Extract the (x, y) coordinate from the center of the cell holding the provided text.  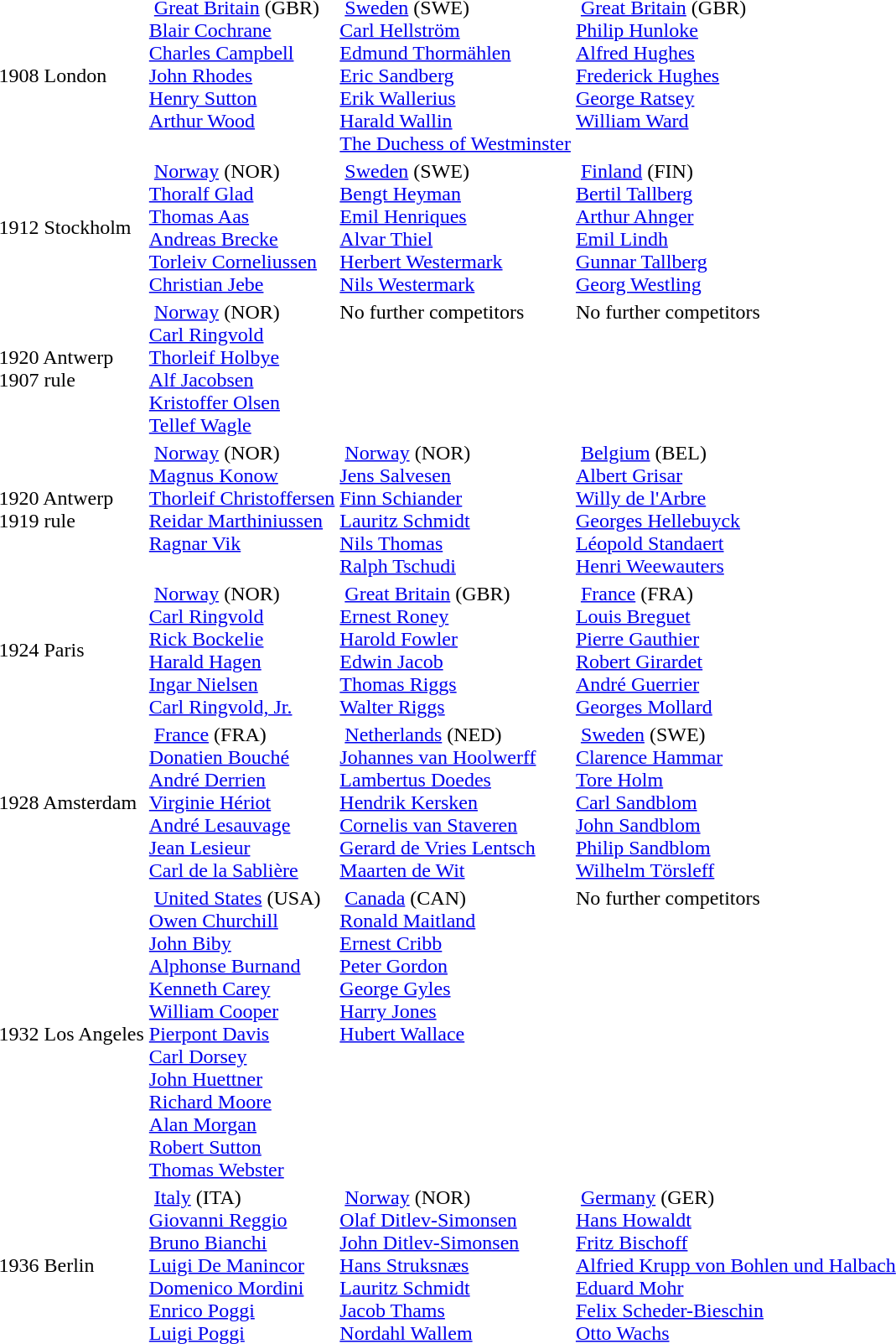
No further competitors (456, 369)
Great Britain (GBR)Ernest RoneyHarold FowlerEdwin JacobThomas RiggsWalter Riggs (456, 651)
France (FRA)Donatien BouchéAndré DerrienVirginie HériotAndré LesauvageJean LesieurCarl de la Sablière (241, 802)
Norway (NOR)Thoralf GladThomas AasAndreas BreckeTorleiv CorneliussenChristian Jebe (241, 228)
Netherlands (NED)Johannes van HoolwerffLambertus DoedesHendrik KerskenCornelis van StaverenGerard de Vries LentschMaarten de Wit (456, 802)
Norway (NOR)Magnus KonowThorleif ChristoffersenReidar MarthiniussenRagnar Vik (241, 510)
Norway (NOR)Jens SalvesenFinn SchianderLauritz SchmidtNils ThomasRalph Tschudi (456, 510)
Sweden (SWE)Bengt HeymanEmil HenriquesAlvar ThielHerbert WestermarkNils Westermark (456, 228)
Norway (NOR)Carl RingvoldRick BockelieHarald HagenIngar NielsenCarl Ringvold, Jr. (241, 651)
Norway (NOR)Carl RingvoldThorleif HolbyeAlf JacobsenKristoffer OlsenTellef Wagle (241, 369)
Canada (CAN)Ronald MaitlandErnest CribbPeter GordonGeorge GylesHarry JonesHubert Wallace (456, 1034)
